Determine the (X, Y) coordinate at the center of the cell enclosing the given text.  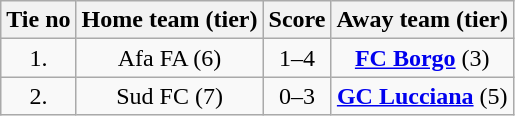
1. (38, 58)
Afa FA (6) (170, 58)
FC Borgo (3) (422, 58)
0–3 (297, 96)
Sud FC (7) (170, 96)
Home team (tier) (170, 20)
Tie no (38, 20)
1–4 (297, 58)
Score (297, 20)
Away team (tier) (422, 20)
GC Lucciana (5) (422, 96)
2. (38, 96)
